Pinpoint the cell where the given text exists, returning its (X, Y) midpoint coordinate. 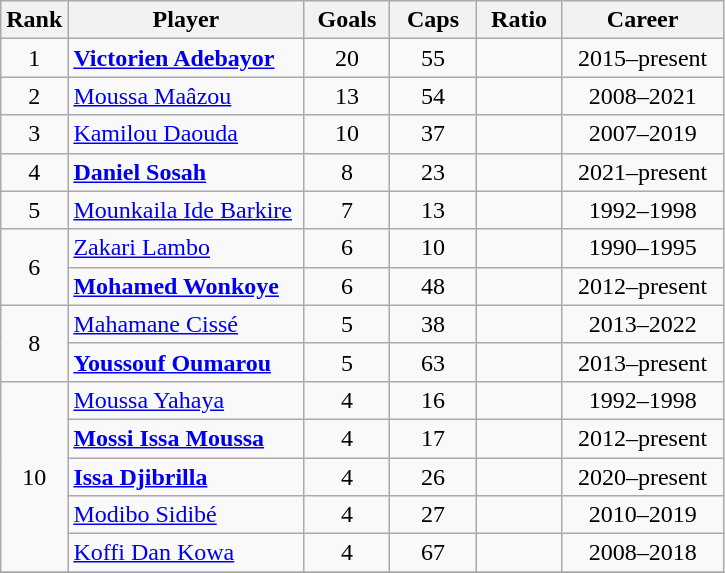
3 (34, 134)
2020–present (642, 477)
Modibo Sidibé (186, 515)
2008–2021 (642, 96)
Issa Djibrilla (186, 477)
38 (433, 324)
Rank (34, 20)
Koffi Dan Kowa (186, 553)
2 (34, 96)
Kamilou Daouda (186, 134)
54 (433, 96)
Moussa Yahaya (186, 400)
Mossi Issa Moussa (186, 438)
2021–present (642, 172)
2013–2022 (642, 324)
Mahamane Cissé (186, 324)
Player (186, 20)
2008–2018 (642, 553)
Ratio (519, 20)
48 (433, 286)
Caps (433, 20)
2010–2019 (642, 515)
20 (347, 58)
Zakari Lambo (186, 248)
1990–1995 (642, 248)
Daniel Sosah (186, 172)
Youssouf Oumarou (186, 362)
Mounkaila Ide Barkire (186, 210)
7 (347, 210)
55 (433, 58)
2013–present (642, 362)
27 (433, 515)
Career (642, 20)
23 (433, 172)
17 (433, 438)
Mohamed Wonkoye (186, 286)
1 (34, 58)
Moussa Maâzou (186, 96)
26 (433, 477)
2007–2019 (642, 134)
2015–present (642, 58)
37 (433, 134)
Victorien Adebayor (186, 58)
16 (433, 400)
67 (433, 553)
Goals (347, 20)
63 (433, 362)
